Provide the [X, Y] coordinate of the cell's center where the given text is located.  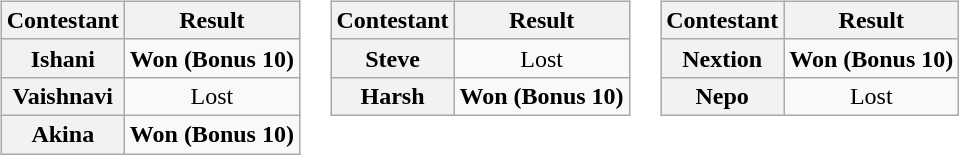
Akina [62, 134]
Steve [392, 58]
Nextion [722, 58]
Ishani [62, 58]
Nepo [722, 96]
Vaishnavi [62, 96]
Harsh [392, 96]
